Return [x, y] of the center of cell containing provided text 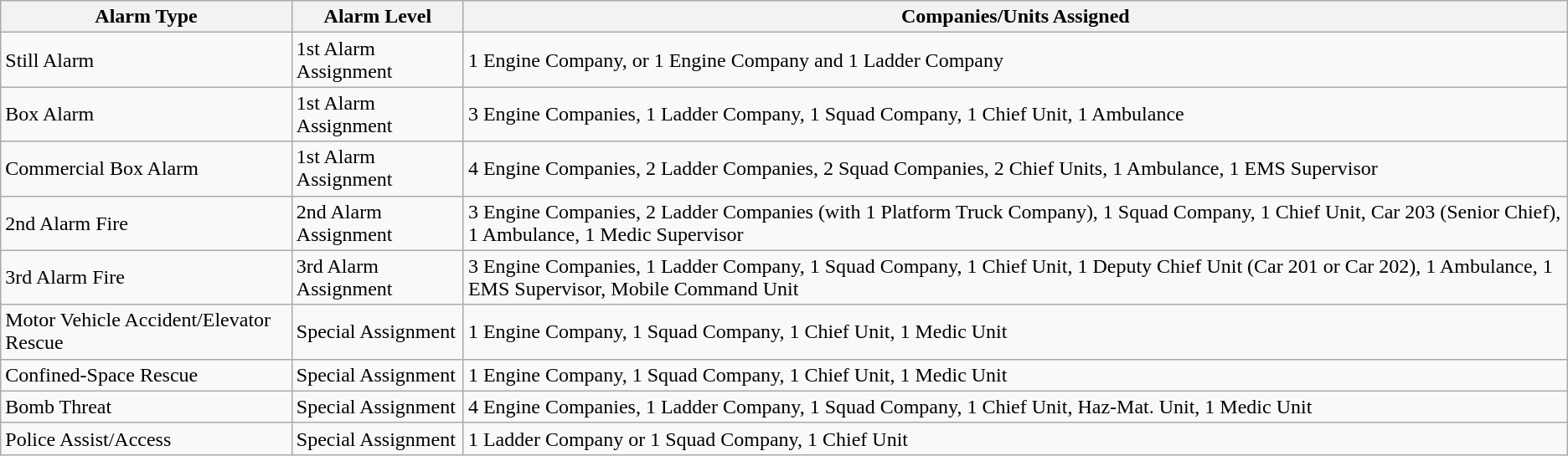
4 Engine Companies, 1 Ladder Company, 1 Squad Company, 1 Chief Unit, Haz-Mat. Unit, 1 Medic Unit [1015, 407]
3rd Alarm Fire [147, 278]
Bomb Threat [147, 407]
Box Alarm [147, 114]
1 Ladder Company or 1 Squad Company, 1 Chief Unit [1015, 438]
Alarm Level [377, 17]
3 Engine Companies, 1 Ladder Company, 1 Squad Company, 1 Chief Unit, 1 Ambulance [1015, 114]
Motor Vehicle Accident/Elevator Rescue [147, 331]
1 Engine Company, or 1 Engine Company and 1 Ladder Company [1015, 60]
Police Assist/Access [147, 438]
Still Alarm [147, 60]
Commercial Box Alarm [147, 169]
2nd Alarm Assignment [377, 223]
Companies/Units Assigned [1015, 17]
4 Engine Companies, 2 Ladder Companies, 2 Squad Companies, 2 Chief Units, 1 Ambulance, 1 EMS Supervisor [1015, 169]
Alarm Type [147, 17]
Confined-Space Rescue [147, 375]
3rd Alarm Assignment [377, 278]
2nd Alarm Fire [147, 223]
